From the cell containing the given text, extract its center point as [x, y] coordinate. 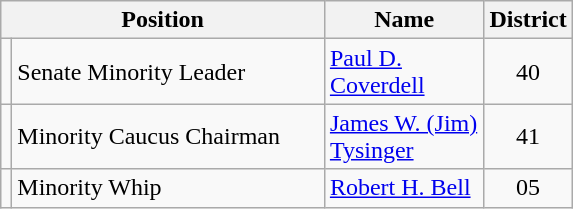
Position [163, 20]
James W. (Jim) Tysinger [404, 136]
Paul D. Coverdell [404, 72]
41 [528, 136]
Minority Caucus Chairman [168, 136]
Senate Minority Leader [168, 72]
40 [528, 72]
Name [404, 20]
Minority Whip [168, 188]
05 [528, 188]
District [528, 20]
Robert H. Bell [404, 188]
